For the text-containing cell, return its midpoint in [X, Y] coordinate format. 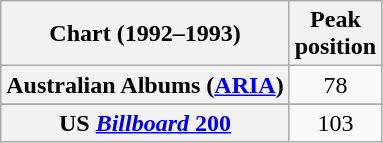
Australian Albums (ARIA) [145, 85]
Peakposition [335, 34]
103 [335, 123]
78 [335, 85]
Chart (1992–1993) [145, 34]
US Billboard 200 [145, 123]
